Locate the cell with the specified text and output its (x, y) center coordinate. 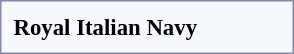
Royal Italian Navy (106, 27)
